Pinpoint the cell where the given text exists, returning its (x, y) midpoint coordinate. 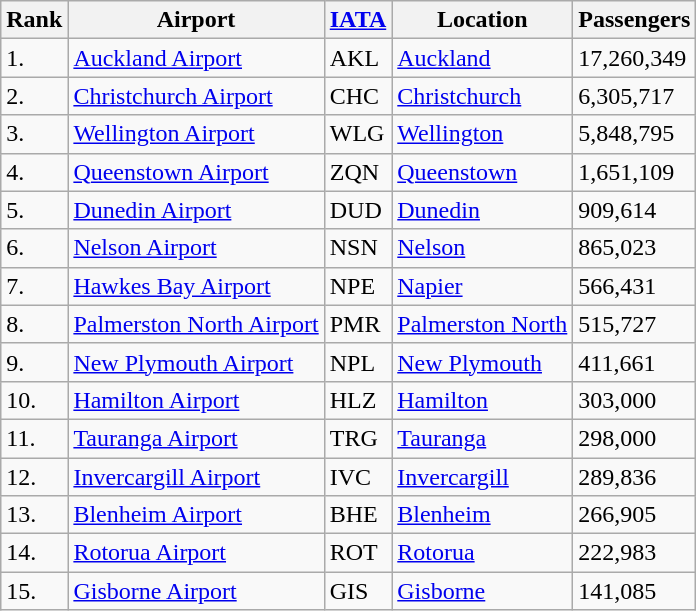
BHE (358, 515)
6. (34, 248)
GIS (358, 591)
AKL (358, 58)
10. (34, 400)
3. (34, 134)
Hawkes Bay Airport (196, 286)
909,614 (634, 210)
Wellington Airport (196, 134)
Queenstown Airport (196, 172)
NPE (358, 286)
Airport (196, 20)
5,848,795 (634, 134)
8. (34, 324)
Auckland (482, 58)
Napier (482, 286)
6,305,717 (634, 96)
Rank (34, 20)
DUD (358, 210)
Gisborne Airport (196, 591)
1. (34, 58)
865,023 (634, 248)
Dunedin (482, 210)
ZQN (358, 172)
4. (34, 172)
TRG (358, 438)
222,983 (634, 553)
Queenstown (482, 172)
411,661 (634, 362)
15. (34, 591)
298,000 (634, 438)
PMR (358, 324)
141,085 (634, 591)
13. (34, 515)
Invercargill (482, 477)
ROT (358, 553)
Auckland Airport (196, 58)
14. (34, 553)
Nelson (482, 248)
Palmerston North Airport (196, 324)
Wellington (482, 134)
Rotorua Airport (196, 553)
12. (34, 477)
Nelson Airport (196, 248)
266,905 (634, 515)
2. (34, 96)
9. (34, 362)
NSN (358, 248)
WLG (358, 134)
NPL (358, 362)
IVC (358, 477)
Location (482, 20)
566,431 (634, 286)
CHC (358, 96)
Invercargill Airport (196, 477)
Blenheim Airport (196, 515)
Gisborne (482, 591)
Passengers (634, 20)
11. (34, 438)
17,260,349 (634, 58)
Hamilton (482, 400)
Tauranga Airport (196, 438)
Palmerston North (482, 324)
5. (34, 210)
Christchurch Airport (196, 96)
303,000 (634, 400)
HLZ (358, 400)
Hamilton Airport (196, 400)
Tauranga (482, 438)
New Plymouth Airport (196, 362)
New Plymouth (482, 362)
1,651,109 (634, 172)
Christchurch (482, 96)
Rotorua (482, 553)
515,727 (634, 324)
Dunedin Airport (196, 210)
IATA (358, 20)
7. (34, 286)
Blenheim (482, 515)
289,836 (634, 477)
